Output the (x, y) coordinate of the center of the cell containing the given text.  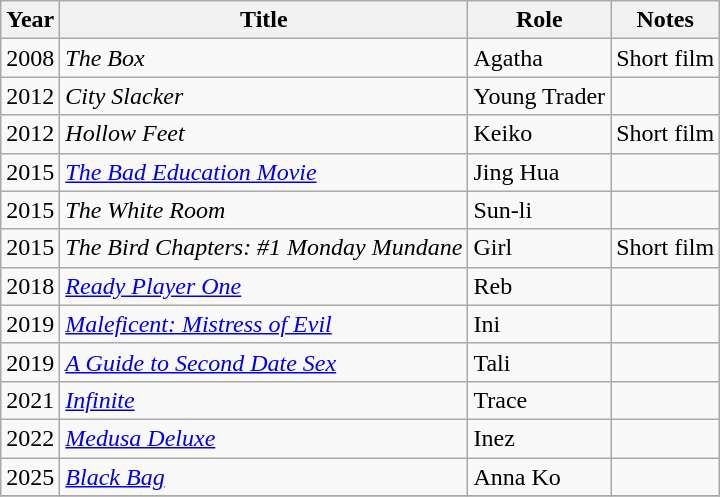
Ini (540, 324)
Medusa Deluxe (264, 438)
The Box (264, 58)
Jing Hua (540, 172)
2022 (30, 438)
Anna Ko (540, 477)
Reb (540, 286)
2008 (30, 58)
A Guide to Second Date Sex (264, 362)
Sun-li (540, 210)
Infinite (264, 400)
Black Bag (264, 477)
Agatha (540, 58)
Keiko (540, 134)
Ready Player One (264, 286)
Role (540, 20)
Young Trader (540, 96)
Hollow Feet (264, 134)
Inez (540, 438)
Girl (540, 248)
Maleficent: Mistress of Evil (264, 324)
Title (264, 20)
City Slacker (264, 96)
Tali (540, 362)
Notes (666, 20)
Trace (540, 400)
The White Room (264, 210)
The Bird Chapters: #1 Monday Mundane (264, 248)
2025 (30, 477)
2018 (30, 286)
The Bad Education Movie (264, 172)
2021 (30, 400)
Year (30, 20)
